Capture the cell that displays the provided text and extract its (x, y) central coordinate. 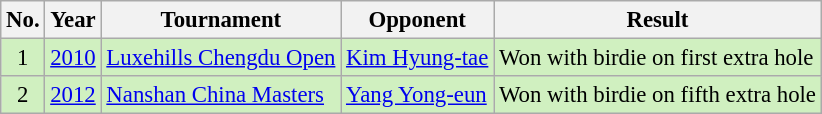
Result (658, 20)
Year (73, 20)
1 (23, 58)
Yang Yong-eun (418, 95)
Won with birdie on first extra hole (658, 58)
Tournament (221, 20)
2012 (73, 95)
Won with birdie on fifth extra hole (658, 95)
2010 (73, 58)
Kim Hyung-tae (418, 58)
Nanshan China Masters (221, 95)
No. (23, 20)
Luxehills Chengdu Open (221, 58)
Opponent (418, 20)
2 (23, 95)
